Identify which cell holds the provided text, then report its (X, Y) central coordinate. 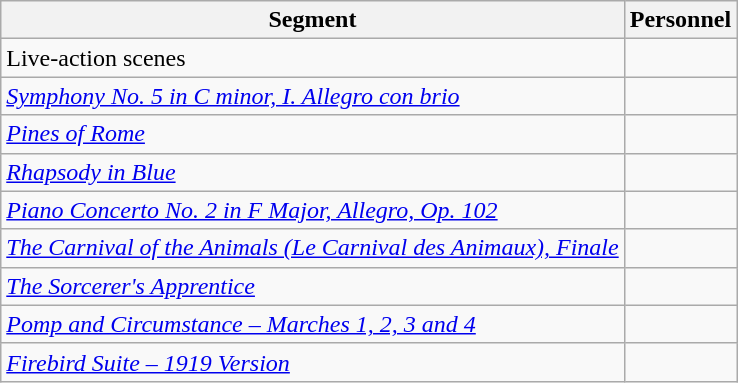
Personnel (680, 20)
Firebird Suite – 1919 Version (312, 362)
The Carnival of the Animals (Le Carnival des Animaux), Finale (312, 248)
The Sorcerer's Apprentice (312, 286)
Symphony No. 5 in C minor, I. Allegro con brio (312, 96)
Segment (312, 20)
Live-action scenes (312, 58)
Rhapsody in Blue (312, 172)
Pomp and Circumstance – Marches 1, 2, 3 and 4 (312, 324)
Piano Concerto No. 2 in F Major, Allegro, Op. 102 (312, 210)
Pines of Rome (312, 134)
